Return [x, y] of the center of cell containing provided text 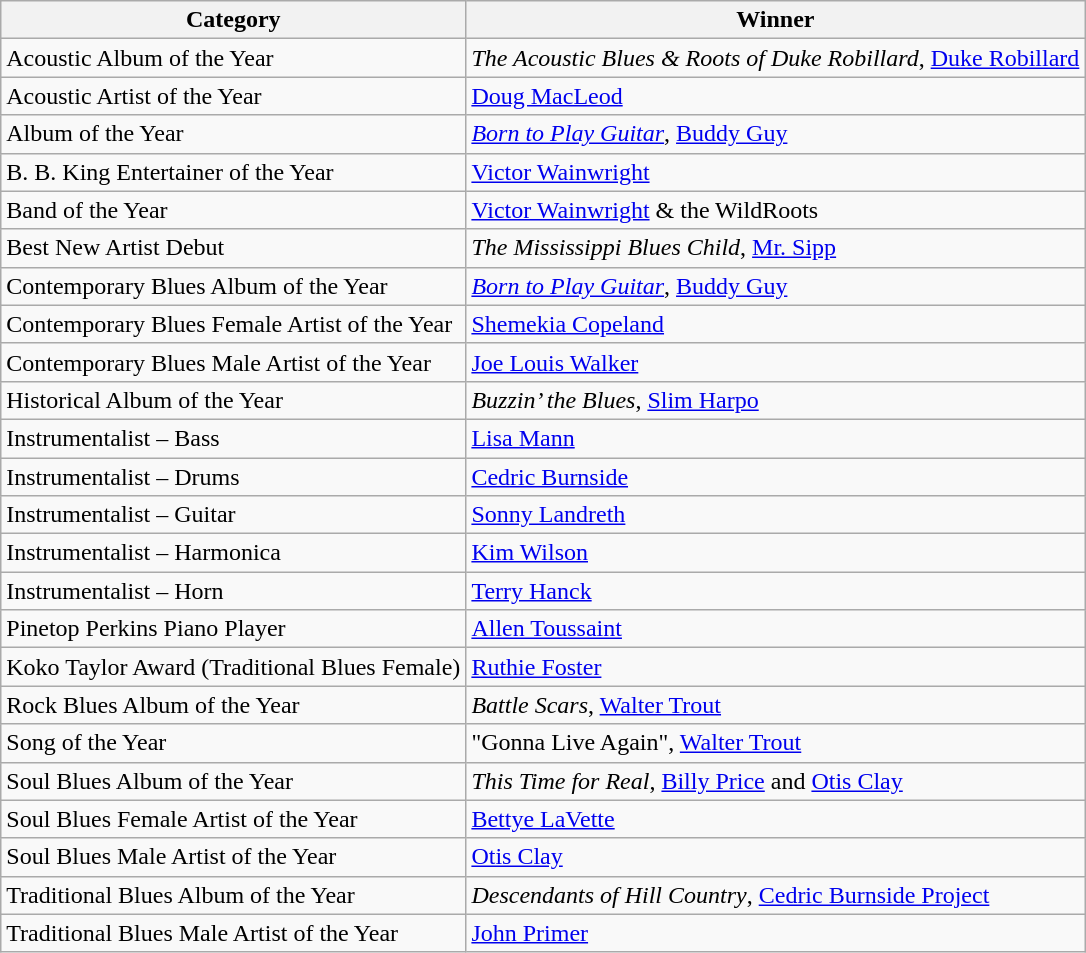
Kim Wilson [776, 553]
Buzzin’ the Blues, Slim Harpo [776, 400]
Best New Artist Debut [234, 248]
Descendants of Hill Country, Cedric Burnside Project [776, 895]
The Mississippi Blues Child, Mr. Sipp [776, 248]
Instrumentalist – Bass [234, 438]
Doug MacLeod [776, 96]
Joe Louis Walker [776, 362]
Band of the Year [234, 210]
Lisa Mann [776, 438]
Contemporary Blues Album of the Year [234, 286]
Category [234, 20]
Soul Blues Album of the Year [234, 781]
Victor Wainwright & the WildRoots [776, 210]
Contemporary Blues Female Artist of the Year [234, 324]
Terry Hanck [776, 591]
Instrumentalist – Guitar [234, 515]
Contemporary Blues Male Artist of the Year [234, 362]
Instrumentalist – Horn [234, 591]
Ruthie Foster [776, 667]
Allen Toussaint [776, 629]
Soul Blues Male Artist of the Year [234, 857]
Historical Album of the Year [234, 400]
Instrumentalist – Drums [234, 477]
Pinetop Perkins Piano Player [234, 629]
Shemekia Copeland [776, 324]
Instrumentalist – Harmonica [234, 553]
This Time for Real, Billy Price and Otis Clay [776, 781]
John Primer [776, 933]
Traditional Blues Album of the Year [234, 895]
B. B. King Entertainer of the Year [234, 172]
Album of the Year [234, 134]
Traditional Blues Male Artist of the Year [234, 933]
Otis Clay [776, 857]
Acoustic Artist of the Year [234, 96]
Rock Blues Album of the Year [234, 705]
Winner [776, 20]
Acoustic Album of the Year [234, 58]
Soul Blues Female Artist of the Year [234, 819]
Cedric Burnside [776, 477]
Bettye LaVette [776, 819]
Koko Taylor Award (Traditional Blues Female) [234, 667]
The Acoustic Blues & Roots of Duke Robillard, Duke Robillard [776, 58]
Battle Scars, Walter Trout [776, 705]
Victor Wainwright [776, 172]
Song of the Year [234, 743]
Sonny Landreth [776, 515]
"Gonna Live Again", Walter Trout [776, 743]
